Extract the [X, Y] coordinate from the center of the cell holding the provided text.  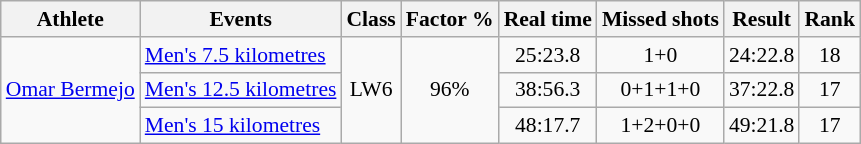
Factor % [450, 19]
Events [241, 19]
LW6 [370, 90]
Missed shots [660, 19]
24:22.8 [762, 55]
Rank [830, 19]
48:17.7 [548, 126]
Result [762, 19]
Omar Bermejo [70, 90]
Men's 15 kilometres [241, 126]
Real time [548, 19]
0+1+1+0 [660, 90]
38:56.3 [548, 90]
1+2+0+0 [660, 126]
Men's 7.5 kilometres [241, 55]
96% [450, 90]
Class [370, 19]
Athlete [70, 19]
18 [830, 55]
37:22.8 [762, 90]
Men's 12.5 kilometres [241, 90]
49:21.8 [762, 126]
25:23.8 [548, 55]
1+0 [660, 55]
